Identify which cell holds the provided text, then report its (x, y) central coordinate. 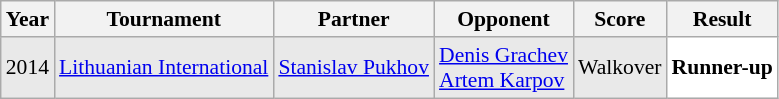
Stanislav Pukhov (354, 68)
Partner (354, 19)
Year (28, 19)
Runner-up (722, 68)
Result (722, 19)
Score (620, 19)
Lithuanian International (164, 68)
Tournament (164, 19)
Walkover (620, 68)
Opponent (504, 19)
2014 (28, 68)
Denis Grachev Artem Karpov (504, 68)
